Detect which cell encompasses the target text, then output its [X, Y] center coordinate. 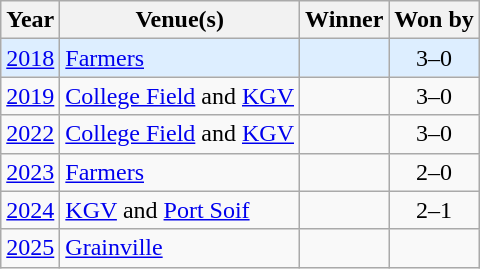
2–0 [434, 172]
2024 [30, 210]
Year [30, 20]
2019 [30, 96]
Venue(s) [180, 20]
Grainville [180, 248]
2025 [30, 248]
KGV and Port Soif [180, 210]
2018 [30, 58]
2023 [30, 172]
2022 [30, 134]
Won by [434, 20]
2–1 [434, 210]
Winner [344, 20]
